Pinpoint the cell where the given text exists, returning its [x, y] midpoint coordinate. 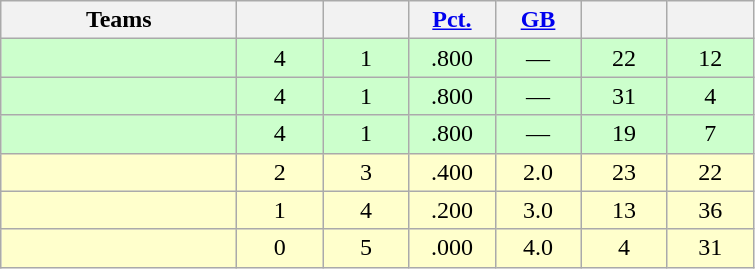
23 [624, 172]
5 [366, 248]
GB [538, 20]
7 [710, 134]
3.0 [538, 210]
2 [280, 172]
19 [624, 134]
Pct. [452, 20]
.200 [452, 210]
36 [710, 210]
0 [280, 248]
2.0 [538, 172]
4.0 [538, 248]
3 [366, 172]
Teams [119, 20]
13 [624, 210]
.400 [452, 172]
.000 [452, 248]
12 [710, 58]
